Search for the cell housing the specified text and yield its [x, y] center coordinate. 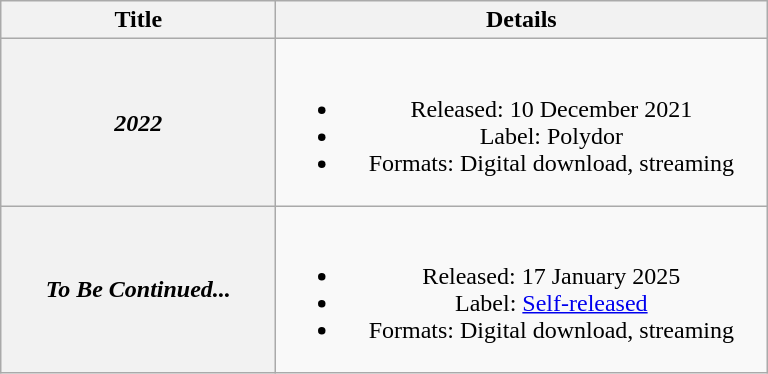
Title [138, 20]
Details [522, 20]
To Be Continued... [138, 290]
2022 [138, 122]
Released: 17 January 2025Label: Self-releasedFormats: Digital download, streaming [522, 290]
Released: 10 December 2021Label: PolydorFormats: Digital download, streaming [522, 122]
